Return the (X, Y) coordinate for the center point of the cell that contains the specified text.  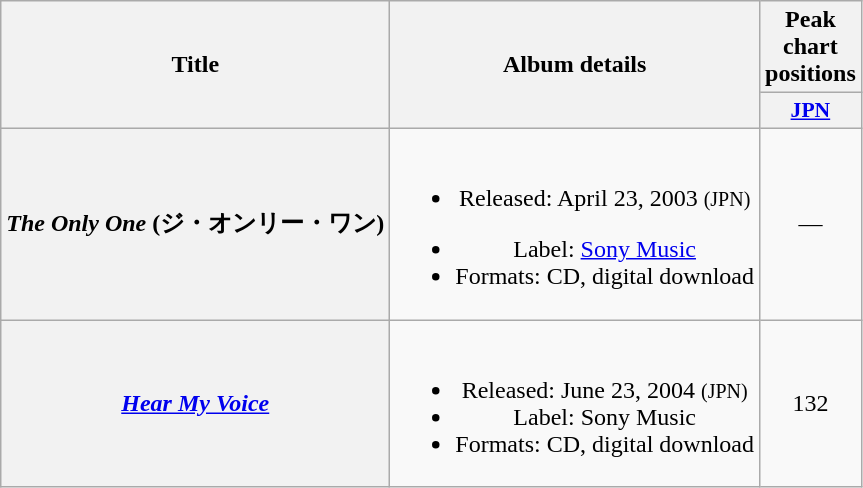
Released: June 23, 2004 (JPN)Label: Sony MusicFormats: CD, digital download (575, 404)
Hear My Voice (196, 404)
JPN (811, 111)
Released: April 23, 2003 (JPN)Label: Sony MusicFormats: CD, digital download (575, 224)
Album details (575, 65)
— (811, 224)
132 (811, 404)
Title (196, 65)
Peak chart positions (811, 47)
The Only One (ジ・オンリー・ワン) (196, 224)
